Search for the cell housing the specified text and yield its (X, Y) center coordinate. 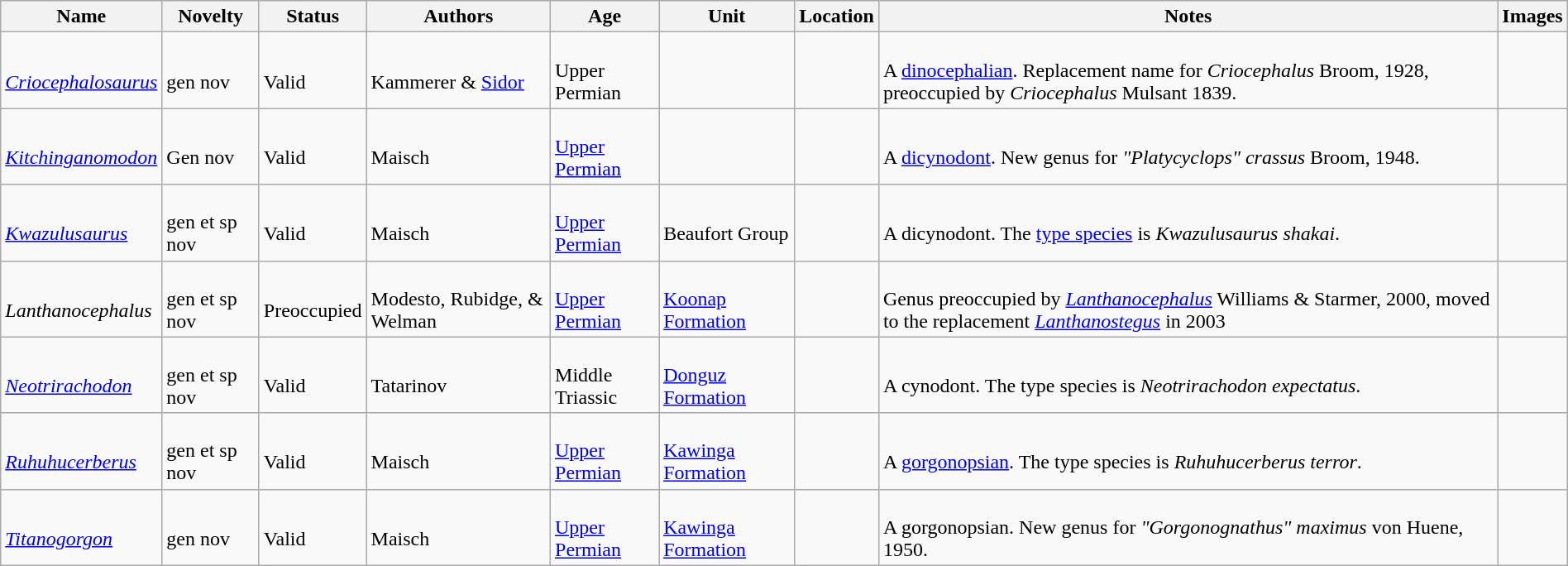
A gorgonopsian. The type species is Ruhuhucerberus terror. (1188, 451)
Notes (1188, 17)
Neotrirachodon (81, 375)
Location (837, 17)
Kitchinganomodon (81, 146)
Tatarinov (458, 375)
Beaufort Group (727, 223)
Donguz Formation (727, 375)
Criocephalosaurus (81, 70)
Modesto, Rubidge, & Welman (458, 299)
Gen nov (211, 146)
Images (1532, 17)
Authors (458, 17)
Kwazulusaurus (81, 223)
Name (81, 17)
Genus preoccupied by Lanthanocephalus Williams & Starmer, 2000, moved to the replacement Lanthanostegus in 2003 (1188, 299)
Preoccupied (313, 299)
Lanthanocephalus (81, 299)
Middle Triassic (605, 375)
A cynodont. The type species is Neotrirachodon expectatus. (1188, 375)
Status (313, 17)
Koonap Formation (727, 299)
Kammerer & Sidor (458, 70)
A dicynodont. The type species is Kwazulusaurus shakai. (1188, 223)
A dicynodont. New genus for "Platycyclops" crassus Broom, 1948. (1188, 146)
Titanogorgon (81, 527)
A gorgonopsian. New genus for "Gorgonognathus" maximus von Huene, 1950. (1188, 527)
Novelty (211, 17)
A dinocephalian. Replacement name for Criocephalus Broom, 1928, preoccupied by Criocephalus Mulsant 1839. (1188, 70)
Ruhuhucerberus (81, 451)
Age (605, 17)
Unit (727, 17)
